Determine the (x, y) coordinate at the center of the cell enclosing the given text.  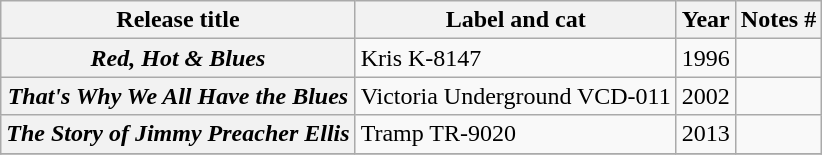
Notes # (778, 20)
The Story of Jimmy Preacher Ellis (178, 134)
Label and cat (516, 20)
Victoria Underground VCD-011 (516, 96)
Release title (178, 20)
2002 (706, 96)
Red, Hot & Blues (178, 58)
Kris K-8147 (516, 58)
2013 (706, 134)
1996 (706, 58)
That's Why We All Have the Blues (178, 96)
Year (706, 20)
Tramp TR-9020 (516, 134)
